Locate the cell with the specified text and output its [x, y] center coordinate. 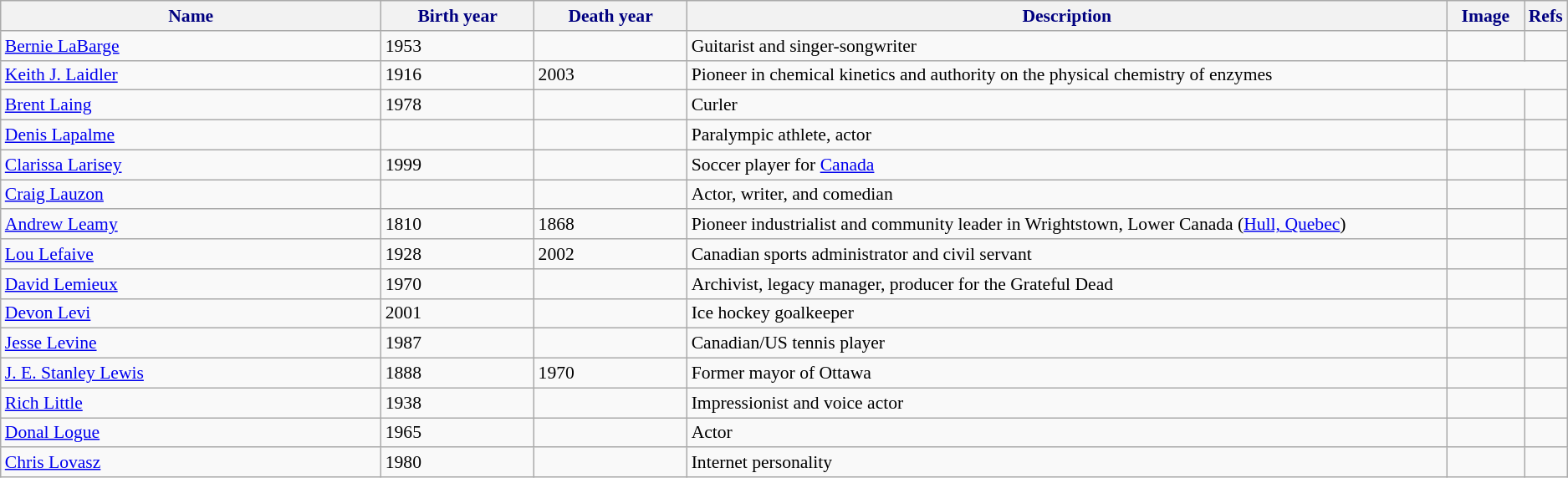
Image [1485, 16]
2001 [458, 313]
Pioneer industrialist and community leader in Wrightstown, Lower Canada (Hull, Quebec) [1067, 225]
1916 [458, 75]
Curler [1067, 105]
Andrew Leamy [191, 225]
David Lemieux [191, 284]
Former mayor of Ottawa [1067, 374]
Archivist, legacy manager, producer for the Grateful Dead [1067, 284]
1928 [458, 254]
Chris Lovasz [191, 463]
Impressionist and voice actor [1067, 403]
Guitarist and singer-songwriter [1067, 46]
Actor [1067, 433]
Pioneer in chemical kinetics and authority on the physical chemistry of enzymes [1067, 75]
Donal Logue [191, 433]
2002 [610, 254]
Devon Levi [191, 313]
1953 [458, 46]
1810 [458, 225]
Death year [610, 16]
Birth year [458, 16]
Craig Lauzon [191, 195]
Canadian/US tennis player [1067, 343]
Lou Lefaive [191, 254]
Jesse Levine [191, 343]
1938 [458, 403]
Actor, writer, and comedian [1067, 195]
Keith J. Laidler [191, 75]
Refs [1545, 16]
Bernie LaBarge [191, 46]
Ice hockey goalkeeper [1067, 313]
Soccer player for Canada [1067, 165]
1965 [458, 433]
1999 [458, 165]
Brent Laing [191, 105]
Paralympic athlete, actor [1067, 135]
1980 [458, 463]
Internet personality [1067, 463]
2003 [610, 75]
1888 [458, 374]
Description [1067, 16]
Name [191, 16]
Rich Little [191, 403]
Canadian sports administrator and civil servant [1067, 254]
J. E. Stanley Lewis [191, 374]
1987 [458, 343]
Clarissa Larisey [191, 165]
Denis Lapalme [191, 135]
1978 [458, 105]
1868 [610, 225]
